Locate the cell with the specified text and output its (x, y) center coordinate. 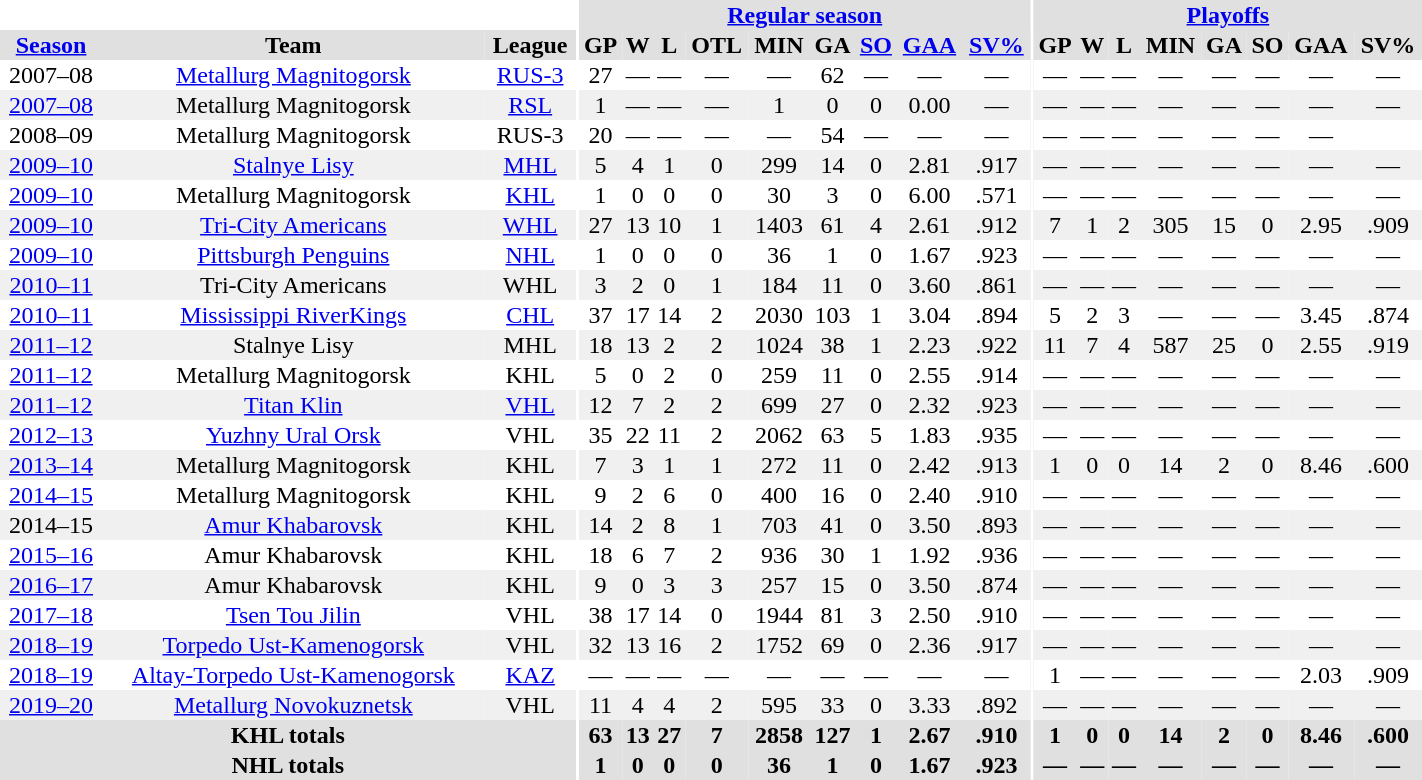
703 (778, 525)
587 (1170, 345)
2.40 (929, 495)
3.60 (929, 285)
25 (1224, 345)
.893 (997, 525)
81 (833, 615)
2.61 (929, 225)
400 (778, 495)
Metallurg Novokuznetsk (293, 705)
.919 (1388, 345)
Yuzhny Ural Orsk (293, 435)
2030 (778, 315)
Altay-Torpedo Ust-Kamenogorsk (293, 675)
12 (600, 405)
RSL (530, 105)
41 (833, 525)
2017–18 (51, 615)
Pittsburgh Penguins (293, 255)
8 (670, 525)
2.36 (929, 645)
35 (600, 435)
0.00 (929, 105)
2062 (778, 435)
37 (600, 315)
10 (670, 225)
.912 (997, 225)
272 (778, 465)
2.95 (1321, 225)
61 (833, 225)
.913 (997, 465)
League (530, 45)
305 (1170, 225)
OTL (716, 45)
2008–09 (51, 135)
2015–16 (51, 555)
22 (638, 435)
699 (778, 405)
CHL (530, 315)
1944 (778, 615)
Mississippi RiverKings (293, 315)
62 (833, 75)
Torpedo Ust-Kamenogorsk (293, 645)
3.45 (1321, 315)
.571 (997, 195)
KAZ (530, 675)
2.23 (929, 345)
Regular season (804, 15)
2.50 (929, 615)
2019–20 (51, 705)
69 (833, 645)
.861 (997, 285)
3.04 (929, 315)
299 (778, 165)
Playoffs (1228, 15)
KHL totals (288, 735)
NHL totals (288, 765)
2013–14 (51, 465)
1403 (778, 225)
.936 (997, 555)
20 (600, 135)
936 (778, 555)
2012–13 (51, 435)
Tsen Tou Jilin (293, 615)
32 (600, 645)
33 (833, 705)
.914 (997, 375)
.892 (997, 705)
1024 (778, 345)
1752 (778, 645)
103 (833, 315)
2858 (778, 735)
1.83 (929, 435)
NHL (530, 255)
127 (833, 735)
2.42 (929, 465)
.894 (997, 315)
Season (51, 45)
259 (778, 375)
1.92 (929, 555)
2.67 (929, 735)
257 (778, 585)
54 (833, 135)
Team (293, 45)
2.81 (929, 165)
3.33 (929, 705)
184 (778, 285)
2016–17 (51, 585)
.935 (997, 435)
2.32 (929, 405)
Titan Klin (293, 405)
2.03 (1321, 675)
.922 (997, 345)
595 (778, 705)
6.00 (929, 195)
